Scan for the cell matching the given text and deliver its (x, y) coordinate at center. 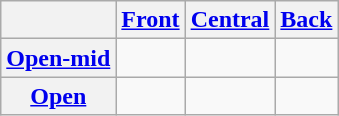
Front (150, 20)
Back (306, 20)
Open-mid (58, 58)
Central (230, 20)
Open (58, 96)
